For the text-containing cell, return its midpoint in [x, y] coordinate format. 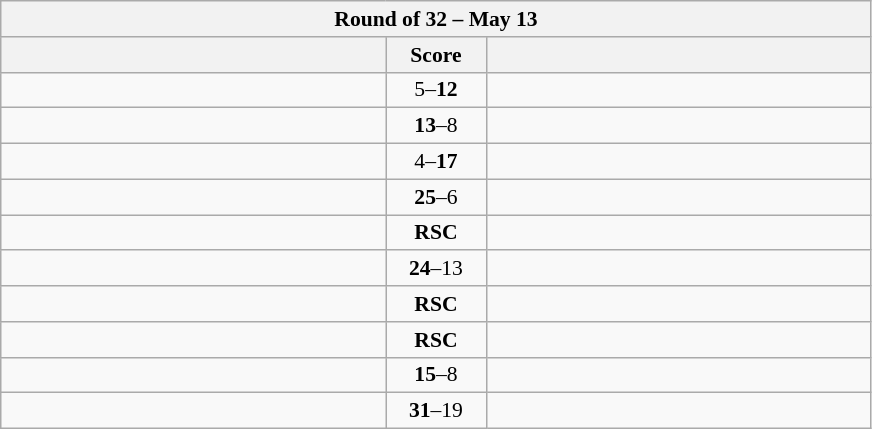
13–8 [436, 126]
31–19 [436, 411]
4–17 [436, 162]
24–13 [436, 269]
15–8 [436, 375]
5–12 [436, 90]
25–6 [436, 197]
Score [436, 55]
Round of 32 – May 13 [436, 19]
